Capture the cell that displays the provided text and extract its (X, Y) central coordinate. 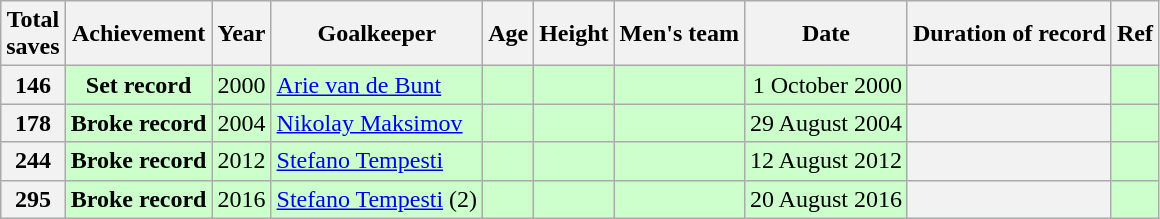
Arie van de Bunt (377, 85)
178 (33, 123)
Nikolay Maksimov (377, 123)
29 August 2004 (826, 123)
Duration of record (1009, 34)
Age (508, 34)
12 August 2012 (826, 161)
2016 (242, 199)
244 (33, 161)
1 October 2000 (826, 85)
146 (33, 85)
Totalsaves (33, 34)
Goalkeeper (377, 34)
Ref (1134, 34)
Men's team (679, 34)
Achievement (138, 34)
Stefano Tempesti (2) (377, 199)
Height (574, 34)
Set record (138, 85)
Date (826, 34)
2004 (242, 123)
295 (33, 199)
2012 (242, 161)
2000 (242, 85)
20 August 2016 (826, 199)
Year (242, 34)
Stefano Tempesti (377, 161)
